Pinpoint the cell where the given text exists, returning its (X, Y) midpoint coordinate. 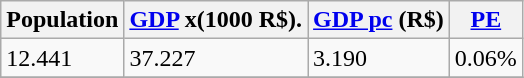
3.190 (379, 58)
0.06% (486, 58)
37.227 (216, 58)
PE (486, 20)
12.441 (62, 58)
GDP x(1000 R$). (216, 20)
Population (62, 20)
GDP pc (R$) (379, 20)
